Return (X, Y) of the center of cell containing provided text 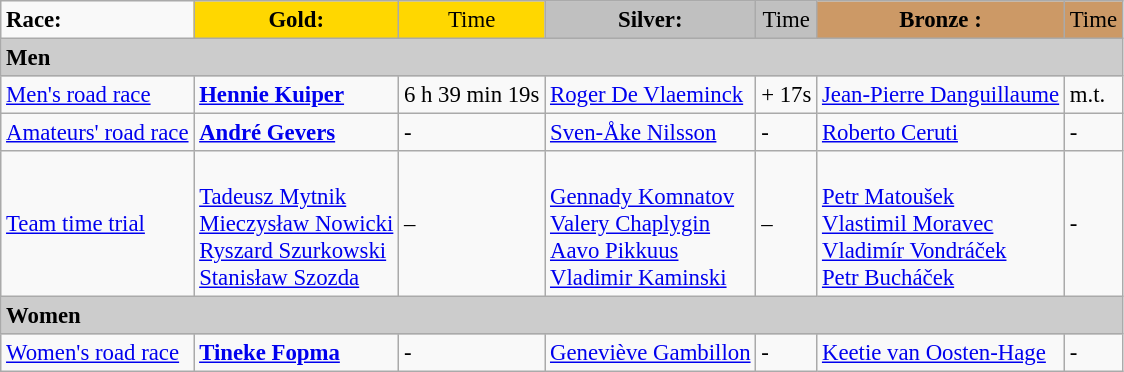
6 h 39 min 19s (472, 95)
+ 17s (786, 95)
Amateurs' road race (98, 133)
Roger De Vlaeminck (650, 95)
Jean-Pierre Danguillaume (941, 95)
Petr Matoušek Vlastimil Moravec Vladimír Vondráček Petr Bucháček (941, 224)
Bronze : (941, 20)
Roberto Ceruti (941, 133)
Gold: (296, 20)
Gennady Komnatov Valery Chaplygin Aavo Pikkuus Vladimir Kaminski (650, 224)
Women's road race (98, 353)
Silver: (650, 20)
Hennie Kuiper (296, 95)
Women (562, 316)
André Gevers (296, 133)
Team time trial (98, 224)
Men (562, 58)
Sven-Åke Nilsson (650, 133)
Race: (98, 20)
Men's road race (98, 95)
Tineke Fopma (296, 353)
Keetie van Oosten-Hage (941, 353)
m.t. (1093, 95)
Tadeusz Mytnik Mieczysław Nowicki Ryszard Szurkowski Stanisław Szozda (296, 224)
Geneviève Gambillon (650, 353)
